Pinpoint the cell where the given text exists, returning its (x, y) midpoint coordinate. 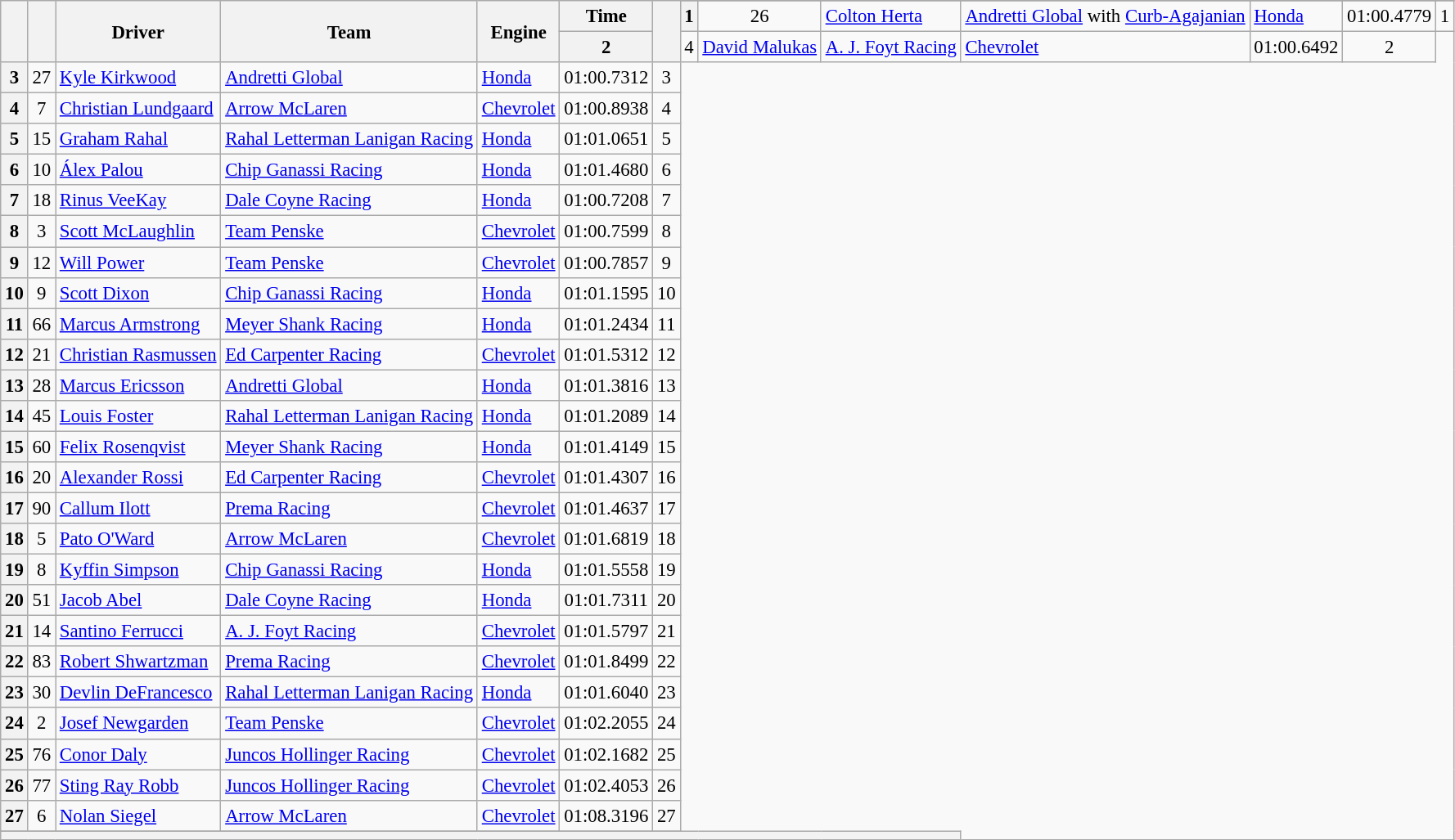
01:00.7312 (606, 78)
01:00.7208 (606, 200)
01:01.6819 (606, 539)
01:01.4149 (606, 447)
Pato O'Ward (138, 539)
01:01.5312 (606, 354)
01:01.4637 (606, 508)
Time (606, 16)
Robert Shwartzman (138, 662)
01:00.7599 (606, 231)
Driver (138, 31)
Kyffin Simpson (138, 570)
90 (41, 508)
Devlin DeFrancesco (138, 693)
83 (41, 662)
01:01.7311 (606, 600)
01:08.3196 (606, 815)
01:00.6492 (1296, 47)
76 (41, 754)
Callum Ilott (138, 508)
Marcus Ericsson (138, 385)
45 (41, 416)
Marcus Armstrong (138, 324)
Nolan Siegel (138, 815)
30 (41, 693)
01:00.7857 (606, 263)
01:01.4307 (606, 478)
David Malukas (759, 47)
Felix Rosenqvist (138, 447)
01:00.4779 (1390, 16)
01:01.0651 (606, 139)
Colton Herta (890, 16)
Louis Foster (138, 416)
01:02.4053 (606, 785)
Christian Lundgaard (138, 109)
Will Power (138, 263)
Christian Rasmussen (138, 354)
Josef Newgarden (138, 724)
Santino Ferrucci (138, 631)
Scott McLaughlin (138, 231)
Scott Dixon (138, 293)
Kyle Kirkwood (138, 78)
01:01.2434 (606, 324)
28 (41, 385)
01:00.8938 (606, 109)
01:01.5797 (606, 631)
Jacob Abel (138, 600)
Álex Palou (138, 170)
60 (41, 447)
01:01.1595 (606, 293)
01:01.3816 (606, 385)
51 (41, 600)
Rinus VeeKay (138, 200)
Graham Rahal (138, 139)
Conor Daly (138, 754)
01:02.2055 (606, 724)
Alexander Rossi (138, 478)
66 (41, 324)
Sting Ray Robb (138, 785)
Engine (518, 31)
77 (41, 785)
01:01.8499 (606, 662)
Team (349, 31)
01:01.4680 (606, 170)
01:01.5558 (606, 570)
01:01.2089 (606, 416)
01:02.1682 (606, 754)
Andretti Global with Curb-Agajanian (1105, 16)
01:01.6040 (606, 693)
